Pinpoint the cell where the given text exists, returning its (x, y) midpoint coordinate. 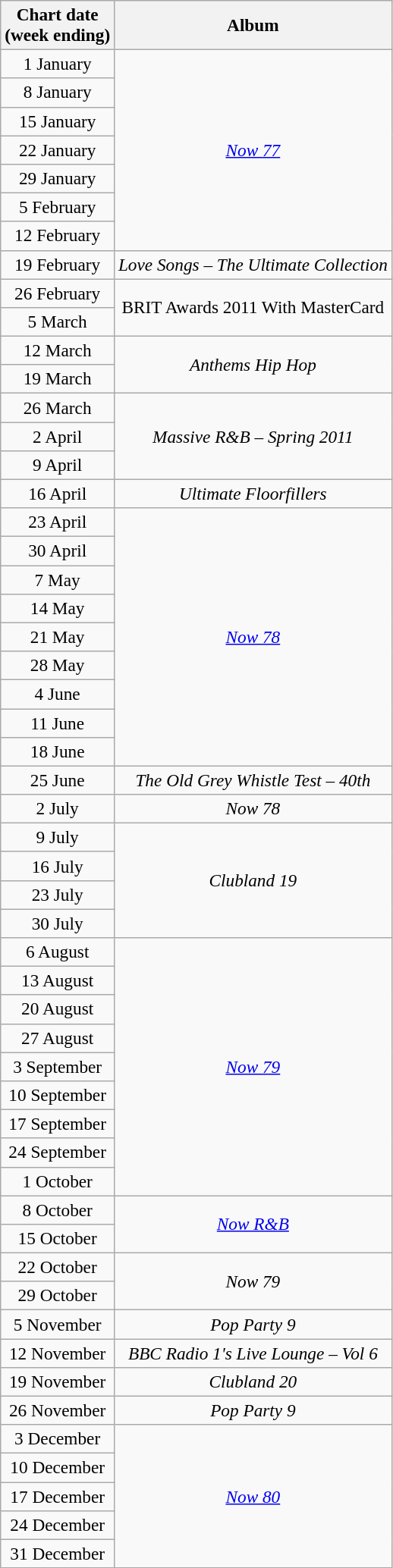
3 December (58, 1439)
19 November (58, 1381)
12 November (58, 1353)
13 August (58, 980)
18 June (58, 751)
1 October (58, 1181)
30 April (58, 550)
Now 77 (253, 149)
14 May (58, 608)
Now 80 (253, 1497)
BBC Radio 1's Live Lounge – Vol 6 (253, 1353)
4 June (58, 694)
2 April (58, 436)
26 February (58, 293)
15 January (58, 121)
25 June (58, 780)
Ultimate Floorfillers (253, 494)
Massive R&B – Spring 2011 (253, 435)
5 November (58, 1324)
29 January (58, 178)
3 September (58, 1066)
10 September (58, 1095)
The Old Grey Whistle Test – 40th (253, 780)
8 October (58, 1209)
27 August (58, 1038)
BRIT Awards 2011 With MasterCard (253, 307)
9 July (58, 837)
12 March (58, 350)
24 September (58, 1152)
Clubland 19 (253, 880)
15 October (58, 1238)
17 December (58, 1496)
22 January (58, 149)
23 April (58, 522)
Album (253, 24)
28 May (58, 665)
16 July (58, 866)
2 July (58, 808)
12 February (58, 236)
Clubland 20 (253, 1381)
23 July (58, 895)
26 November (58, 1410)
19 February (58, 265)
Now R&B (253, 1224)
31 December (58, 1554)
5 February (58, 207)
1 January (58, 64)
20 August (58, 1009)
21 May (58, 637)
26 March (58, 407)
19 March (58, 379)
9 April (58, 465)
8 January (58, 93)
7 May (58, 579)
6 August (58, 952)
Anthems Hip Hop (253, 365)
29 October (58, 1296)
Chart date(week ending) (58, 24)
Love Songs – The Ultimate Collection (253, 265)
24 December (58, 1525)
30 July (58, 923)
10 December (58, 1467)
17 September (58, 1124)
22 October (58, 1267)
11 June (58, 723)
5 March (58, 321)
16 April (58, 494)
